Scan for the cell matching the given text and deliver its (x, y) coordinate at center. 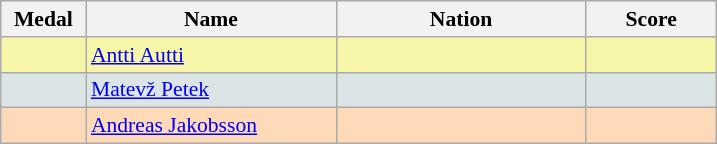
Andreas Jakobsson (211, 126)
Nation (461, 19)
Score (651, 19)
Matevž Petek (211, 90)
Medal (44, 19)
Name (211, 19)
Antti Autti (211, 55)
